Extract the [X, Y] coordinate from the center of the cell holding the provided text.  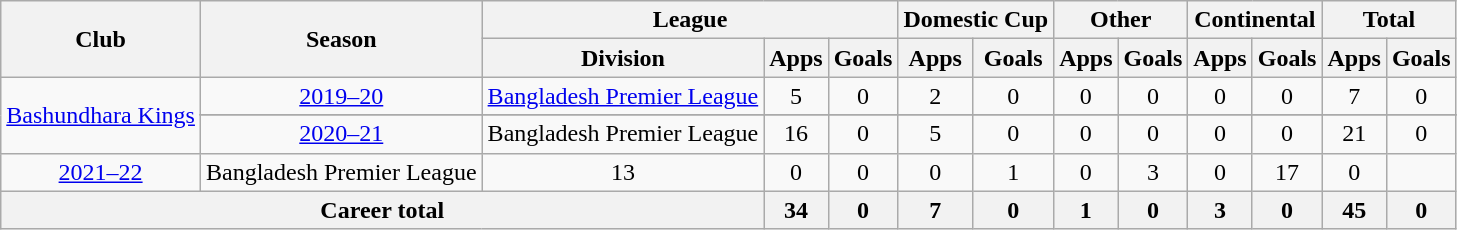
Other [1121, 20]
2021–22 [101, 172]
2 [936, 96]
45 [1354, 210]
Club [101, 39]
2020–21 [341, 134]
Domestic Cup [976, 20]
16 [796, 134]
Division [623, 58]
Continental [1255, 20]
17 [1287, 172]
Bashundhara Kings [101, 115]
League [690, 20]
21 [1354, 134]
Career total [382, 210]
Total [1389, 20]
13 [623, 172]
Season [341, 39]
2019–20 [341, 96]
34 [796, 210]
